Detect which cell encompasses the target text, then output its (x, y) center coordinate. 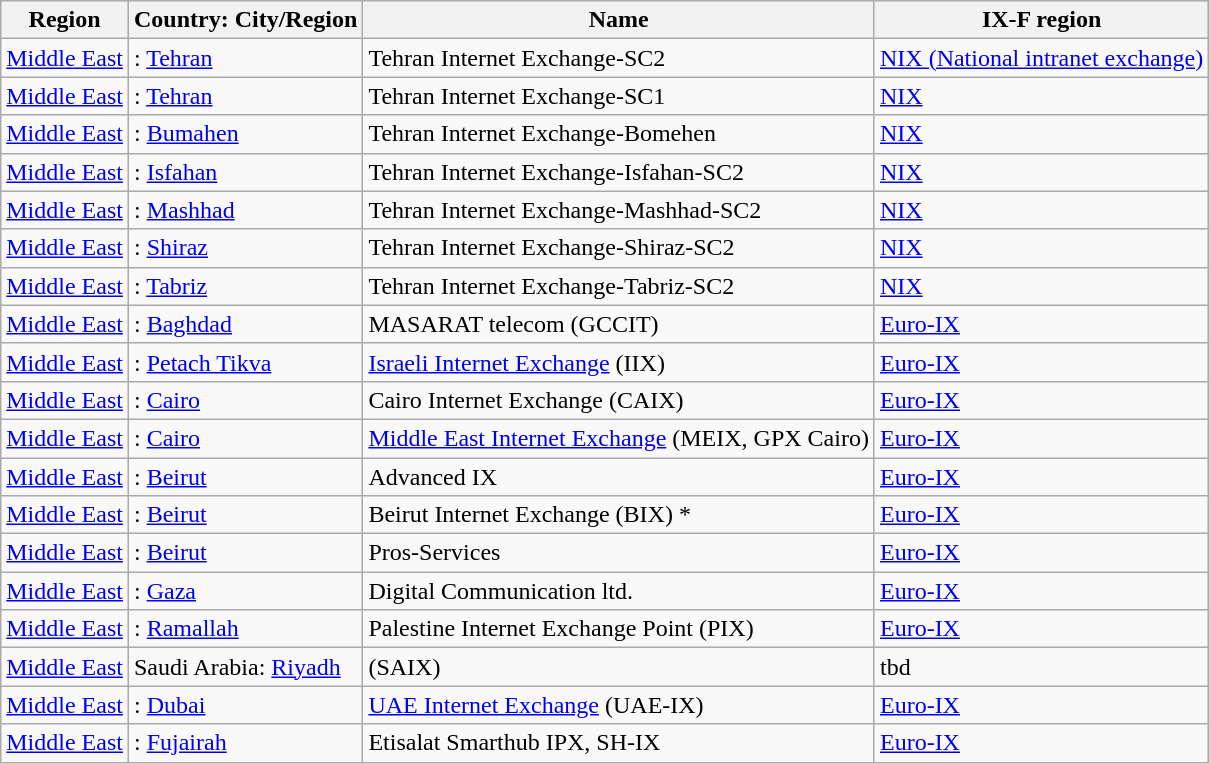
Tehran Internet Exchange-Mashhad-SC2 (619, 210)
Region (65, 20)
: Ramallah (245, 629)
Digital Communication ltd. (619, 591)
IX-F region (1041, 20)
Tehran Internet Exchange-Tabriz-SC2 (619, 286)
: Dubai (245, 705)
Palestine Internet Exchange Point (PIX) (619, 629)
: Petach Tikva (245, 362)
Country: City/Region (245, 20)
: Shiraz (245, 248)
Middle East Internet Exchange (MEIX, GPX Cairo) (619, 438)
: Baghdad (245, 324)
tbd (1041, 667)
: Bumahen (245, 134)
Beirut Internet Exchange (BIX) * (619, 515)
Tehran Internet Exchange-Isfahan-SC2 (619, 172)
MASARAT telecom (GCCIT) (619, 324)
: Mashhad (245, 210)
: Gaza (245, 591)
(SAIX) (619, 667)
Tehran Internet Exchange-Bomehen (619, 134)
Pros-Services (619, 553)
Cairo Internet Exchange (CAIX) (619, 400)
Israeli Internet Exchange (IIX) (619, 362)
Saudi Arabia: Riyadh (245, 667)
Name (619, 20)
: Isfahan (245, 172)
Tehran Internet Exchange-SC2 (619, 58)
: Tabriz (245, 286)
: Fujairah (245, 743)
Tehran Internet Exchange-Shiraz-SC2 (619, 248)
Etisalat Smarthub IPX, SH-IX (619, 743)
UAE Internet Exchange (UAE-IX) (619, 705)
Advanced IX (619, 477)
Tehran Internet Exchange-SC1 (619, 96)
NIX (National intranet exchange) (1041, 58)
